From the cell containing the given text, extract its center point as (X, Y) coordinate. 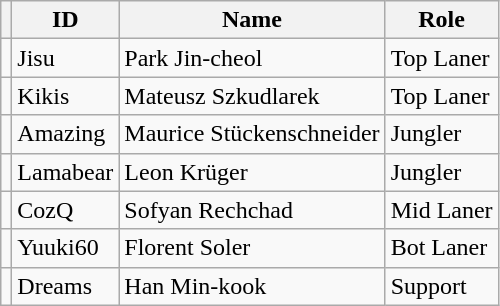
Mid Laner (442, 210)
Bot Laner (442, 248)
Florent Soler (252, 248)
Lamabear (66, 172)
Yuuki60 (66, 248)
Han Min-kook (252, 286)
Park Jin-cheol (252, 58)
Support (442, 286)
Jisu (66, 58)
Amazing (66, 134)
Dreams (66, 286)
Mateusz Szkudlarek (252, 96)
Kikis (66, 96)
ID (66, 20)
Sofyan Rechchad (252, 210)
CozQ (66, 210)
Leon Krüger (252, 172)
Maurice Stückenschneider (252, 134)
Role (442, 20)
Name (252, 20)
